Search for the cell housing the specified text and yield its (X, Y) center coordinate. 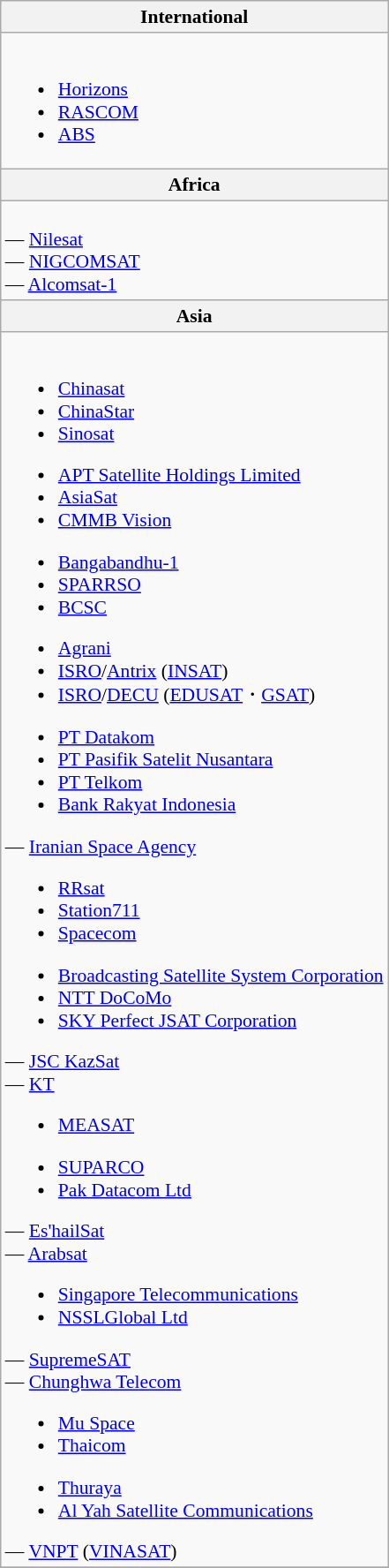
Africa (194, 185)
— Nilesat — NIGCOMSAT — Alcomsat-1 (194, 251)
International (194, 17)
Asia (194, 316)
HorizonsRASCOMABS (194, 101)
